Return the [X, Y] coordinate for the center point of the cell that contains the specified text.  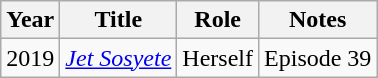
Title [118, 20]
Herself [218, 58]
Role [218, 20]
2019 [30, 58]
Episode 39 [318, 58]
Notes [318, 20]
Year [30, 20]
Jet Sosyete [118, 58]
